Find where the given text appears and provide that cell's center as [x, y] coordinate. 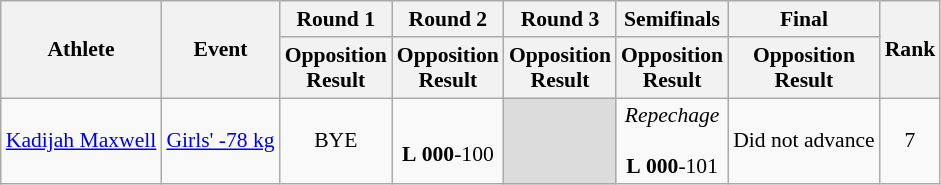
Athlete [82, 50]
Round 3 [560, 19]
Event [220, 50]
Girls' -78 kg [220, 142]
BYE [336, 142]
Did not advance [804, 142]
Kadijah Maxwell [82, 142]
Round 1 [336, 19]
Repechage L 000-101 [672, 142]
Semifinals [672, 19]
Final [804, 19]
Round 2 [448, 19]
L 000-100 [448, 142]
7 [910, 142]
Rank [910, 50]
